From the cell containing the given text, extract its center point as (x, y) coordinate. 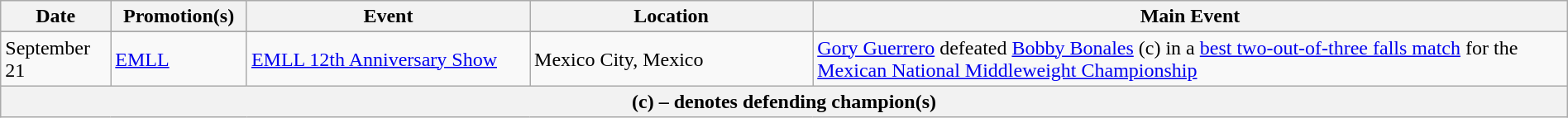
Main Event (1191, 17)
Location (672, 17)
Date (56, 17)
Promotion(s) (179, 17)
Mexico City, Mexico (672, 59)
Gory Guerrero defeated Bobby Bonales (c) in a best two-out-of-three falls match for the Mexican National Middleweight Championship (1191, 59)
Event (388, 17)
EMLL 12th Anniversary Show (388, 59)
September 21 (56, 59)
(c) – denotes defending champion(s) (784, 101)
EMLL (179, 59)
